Locate the cell with the specified text and output its [x, y] center coordinate. 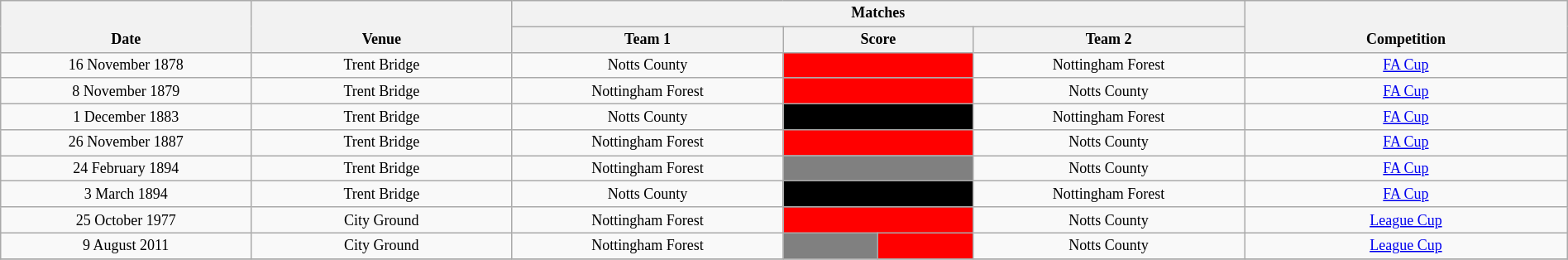
26 November 1887 [126, 142]
1 December 1883 [126, 116]
Matches [878, 13]
24 February 1894 [126, 169]
Date [126, 26]
Venue [382, 26]
9 August 2011 [126, 245]
Score [878, 40]
8 November 1879 [126, 91]
25 October 1977 [126, 220]
Competition [1406, 26]
3 March 1894 [126, 194]
Team 2 [1109, 40]
Team 1 [648, 40]
16 November 1878 [126, 65]
